Search for the cell housing the specified text and yield its (x, y) center coordinate. 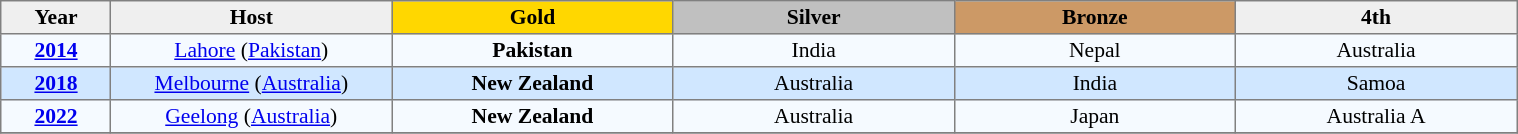
Nepal (1094, 50)
Pakistan (532, 50)
Samoa (1376, 84)
Gold (532, 18)
Melbourne (Australia) (252, 84)
Silver (814, 18)
Year (56, 18)
Lahore (Pakistan) (252, 50)
2022 (56, 116)
4th (1376, 18)
Japan (1094, 116)
Host (252, 18)
Geelong (Australia) (252, 116)
Australia A (1376, 116)
Bronze (1094, 18)
2014 (56, 50)
2018 (56, 84)
